Return (X, Y) of the center of cell containing provided text 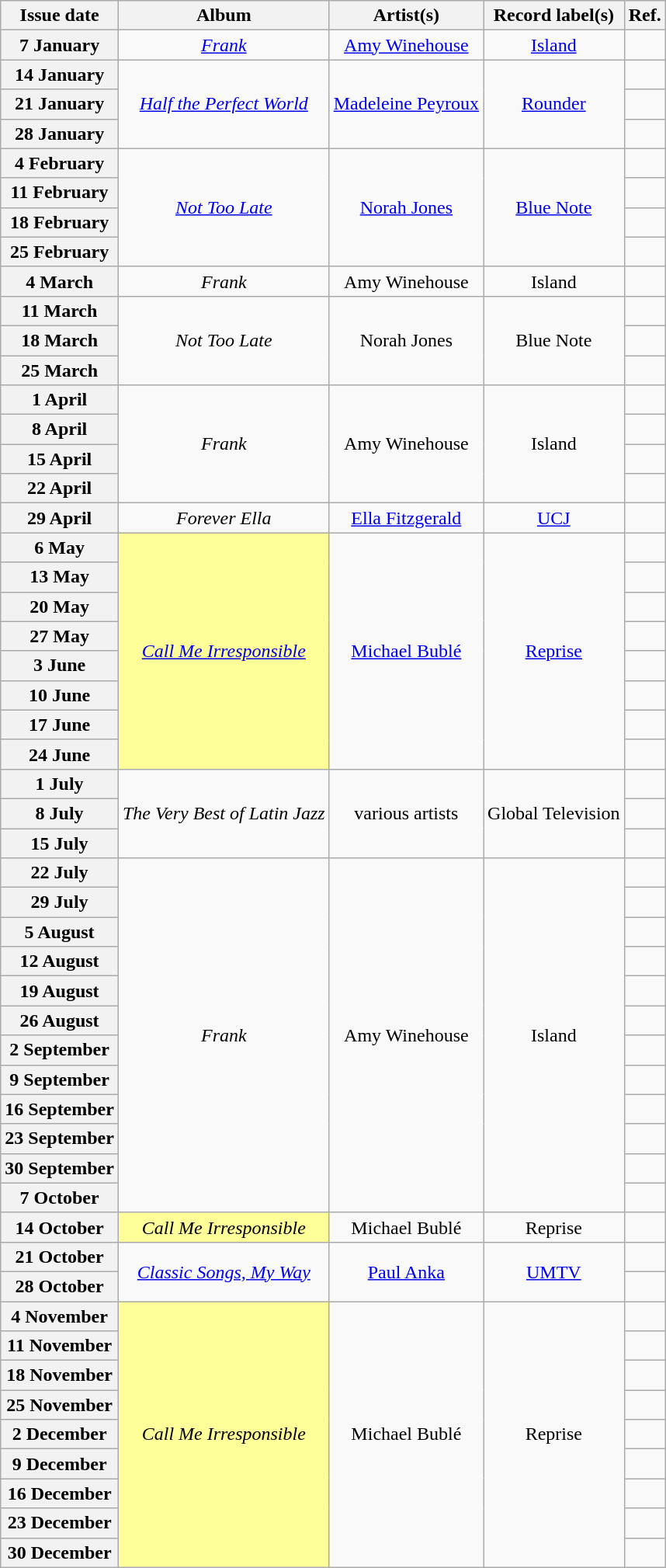
28 October (60, 1286)
18 February (60, 222)
7 January (60, 45)
28 January (60, 134)
23 December (60, 1523)
12 August (60, 961)
Ref. (644, 16)
8 July (60, 813)
Artist(s) (406, 16)
2 September (60, 1050)
Issue date (60, 16)
Rounder (554, 104)
Ella Fitzgerald (406, 518)
Forever Ella (224, 518)
9 December (60, 1464)
Record label(s) (554, 16)
various artists (406, 813)
18 November (60, 1375)
15 July (60, 843)
Paul Anka (406, 1271)
Album (224, 16)
14 October (60, 1227)
22 July (60, 873)
Half the Perfect World (224, 104)
11 February (60, 193)
UCJ (554, 518)
27 May (60, 636)
26 August (60, 1020)
20 May (60, 607)
15 April (60, 459)
25 November (60, 1405)
16 September (60, 1109)
18 March (60, 340)
1 July (60, 784)
UMTV (554, 1271)
25 February (60, 252)
Madeleine Peyroux (406, 104)
14 January (60, 75)
11 March (60, 311)
21 January (60, 104)
Classic Songs, My Way (224, 1271)
23 September (60, 1139)
29 April (60, 518)
The Very Best of Latin Jazz (224, 813)
1 April (60, 400)
17 June (60, 725)
30 December (60, 1552)
Global Television (554, 813)
4 November (60, 1316)
9 September (60, 1080)
16 December (60, 1493)
10 June (60, 695)
5 August (60, 932)
7 October (60, 1198)
13 May (60, 577)
11 November (60, 1346)
24 June (60, 754)
19 August (60, 991)
4 March (60, 281)
8 April (60, 429)
6 May (60, 548)
3 June (60, 666)
22 April (60, 488)
21 October (60, 1257)
4 February (60, 163)
30 September (60, 1168)
25 March (60, 370)
2 December (60, 1434)
29 July (60, 902)
